For the text-containing cell, return its midpoint in [X, Y] coordinate format. 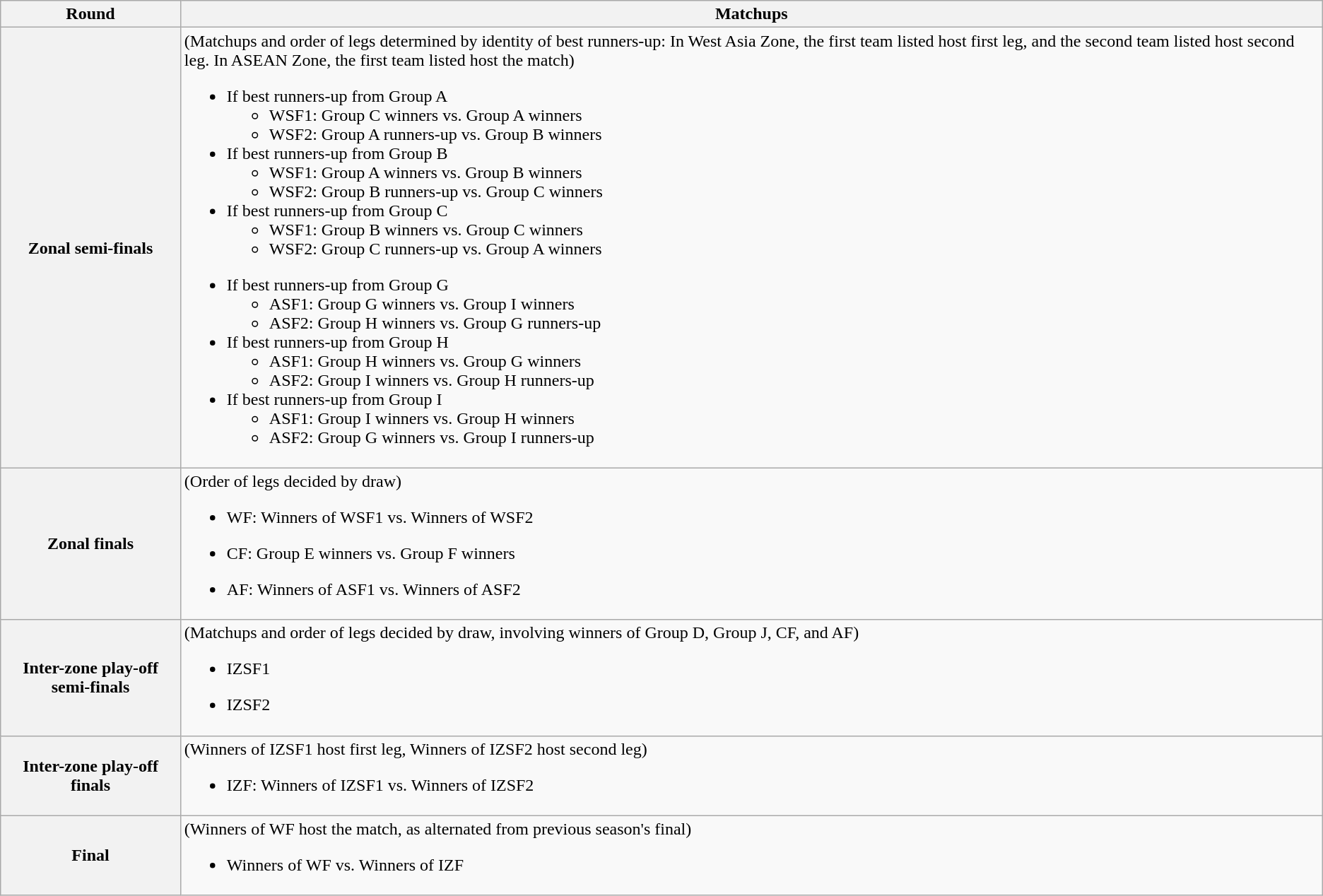
(Matchups and order of legs decided by draw, involving winners of Group D, Group J, CF, and AF) IZSF1IZSF2 [751, 678]
Round [90, 14]
(Order of legs decided by draw) WF: Winners of WSF1 vs. Winners of WSF2CF: Group E winners vs. Group F winnersAF: Winners of ASF1 vs. Winners of ASF2 [751, 544]
Zonal semi-finals [90, 247]
Final [90, 855]
Inter-zone play-off semi-finals [90, 678]
Zonal finals [90, 544]
Matchups [751, 14]
Inter-zone play-off finals [90, 776]
(Winners of IZSF1 host first leg, Winners of IZSF2 host second leg)IZF: Winners of IZSF1 vs. Winners of IZSF2 [751, 776]
(Winners of WF host the match, as alternated from previous season's final)Winners of WF vs. Winners of IZF [751, 855]
